Pinpoint the cell where the given text exists, returning its [x, y] midpoint coordinate. 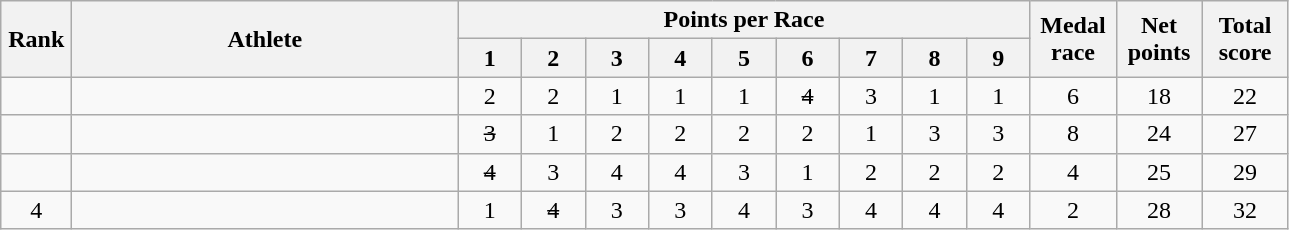
Total score [1245, 39]
22 [1245, 96]
18 [1159, 96]
29 [1245, 172]
Net points [1159, 39]
Rank [36, 39]
Medal race [1073, 39]
32 [1245, 210]
28 [1159, 210]
Athlete [265, 39]
7 [871, 58]
24 [1159, 134]
Points per Race [744, 20]
27 [1245, 134]
9 [998, 58]
5 [744, 58]
25 [1159, 172]
